Pinpoint the cell where the given text exists, returning its [X, Y] midpoint coordinate. 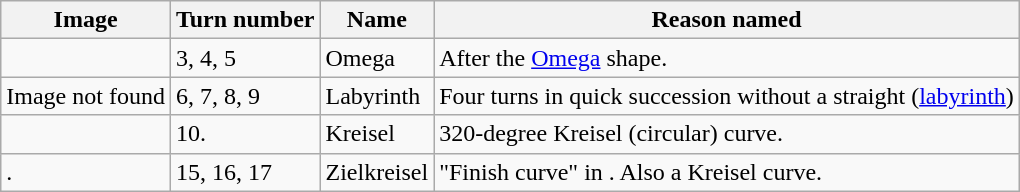
6, 7, 8, 9 [245, 96]
After the Omega shape. [727, 58]
. [86, 172]
Zielkreisel [377, 172]
Four turns in quick succession without a straight (labyrinth) [727, 96]
Name [377, 20]
10. [245, 134]
Kreisel [377, 134]
"Finish curve" in . Also a Kreisel curve. [727, 172]
Omega [377, 58]
Image not found [86, 96]
Labyrinth [377, 96]
320-degree Kreisel (circular) curve. [727, 134]
Turn number [245, 20]
Image [86, 20]
3, 4, 5 [245, 58]
15, 16, 17 [245, 172]
Reason named [727, 20]
